Find where the given text appears and provide that cell's center as [x, y] coordinate. 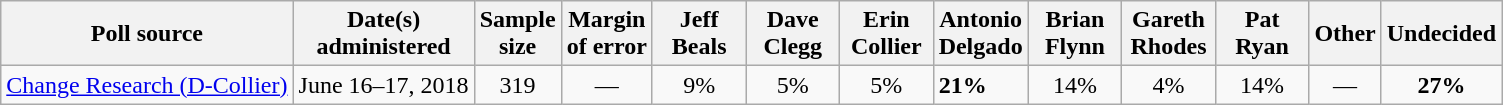
June 16–17, 2018 [384, 85]
DaveClegg [793, 34]
ErinCollier [887, 34]
Other [1345, 34]
BrianFlynn [1075, 34]
27% [1441, 85]
Undecided [1441, 34]
JeffBeals [699, 34]
Date(s)administered [384, 34]
9% [699, 85]
21% [980, 85]
319 [518, 85]
PatRyan [1262, 34]
GarethRhodes [1169, 34]
Poll source [147, 34]
Marginof error [606, 34]
AntonioDelgado [980, 34]
Samplesize [518, 34]
4% [1169, 85]
Change Research (D-Collier) [147, 85]
